Identify which cell holds the provided text, then report its [X, Y] central coordinate. 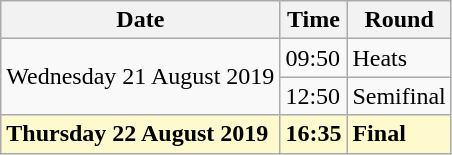
09:50 [314, 58]
Final [399, 134]
Thursday 22 August 2019 [140, 134]
Semifinal [399, 96]
Heats [399, 58]
Date [140, 20]
16:35 [314, 134]
12:50 [314, 96]
Round [399, 20]
Time [314, 20]
Wednesday 21 August 2019 [140, 77]
